For the text-containing cell, return its midpoint in (X, Y) coordinate format. 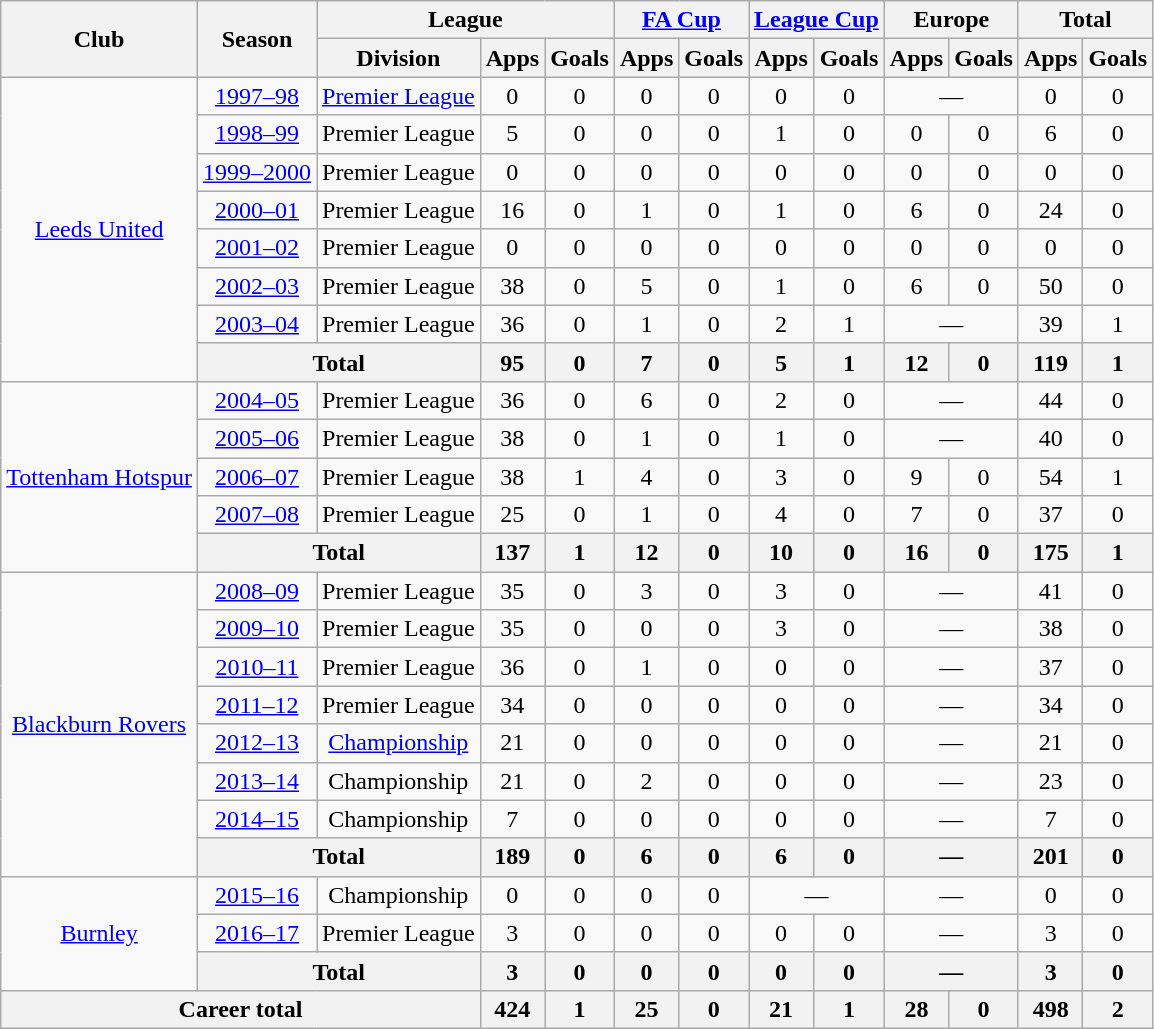
Division (398, 58)
League (465, 20)
Blackburn Rovers (100, 724)
2012–13 (256, 743)
9 (916, 477)
424 (512, 1009)
Europe (951, 20)
2000–01 (256, 210)
2008–09 (256, 591)
Burnley (100, 933)
Leeds United (100, 229)
Tottenham Hotspur (100, 476)
1998–99 (256, 134)
44 (1050, 400)
24 (1050, 210)
39 (1050, 324)
FA Cup (681, 20)
2013–14 (256, 781)
119 (1050, 362)
95 (512, 362)
2016–17 (256, 933)
2015–16 (256, 895)
28 (916, 1009)
23 (1050, 781)
2014–15 (256, 819)
Career total (240, 1009)
1997–98 (256, 96)
Club (100, 39)
2001–02 (256, 248)
40 (1050, 438)
1999–2000 (256, 172)
175 (1050, 553)
137 (512, 553)
10 (782, 553)
201 (1050, 857)
41 (1050, 591)
Season (256, 39)
2004–05 (256, 400)
2005–06 (256, 438)
League Cup (817, 20)
498 (1050, 1009)
2006–07 (256, 477)
189 (512, 857)
2009–10 (256, 629)
2002–03 (256, 286)
50 (1050, 286)
2007–08 (256, 515)
2010–11 (256, 667)
2011–12 (256, 705)
54 (1050, 477)
2003–04 (256, 324)
